Capture the cell that displays the provided text and extract its [x, y] central coordinate. 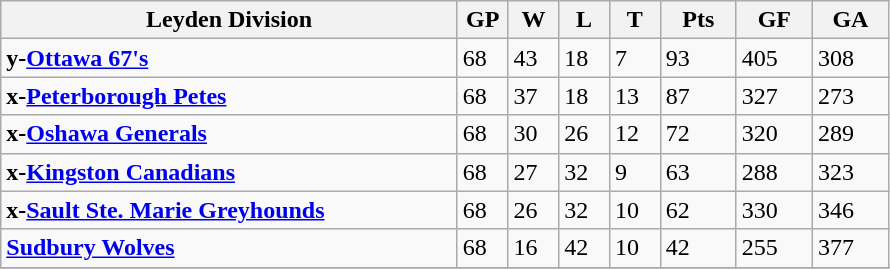
63 [698, 172]
W [534, 20]
GP [482, 20]
x-Kingston Canadians [230, 172]
x-Peterborough Petes [230, 96]
GF [774, 20]
377 [850, 248]
Leyden Division [230, 20]
255 [774, 248]
288 [774, 172]
Sudbury Wolves [230, 248]
12 [634, 134]
43 [534, 58]
308 [850, 58]
327 [774, 96]
9 [634, 172]
346 [850, 210]
273 [850, 96]
87 [698, 96]
27 [534, 172]
330 [774, 210]
13 [634, 96]
289 [850, 134]
y-Ottawa 67's [230, 58]
72 [698, 134]
L [584, 20]
62 [698, 210]
30 [534, 134]
405 [774, 58]
323 [850, 172]
Pts [698, 20]
320 [774, 134]
T [634, 20]
GA [850, 20]
37 [534, 96]
x-Oshawa Generals [230, 134]
7 [634, 58]
16 [534, 248]
93 [698, 58]
x-Sault Ste. Marie Greyhounds [230, 210]
